Return the (X, Y) coordinate for the center point of the cell that contains the specified text.  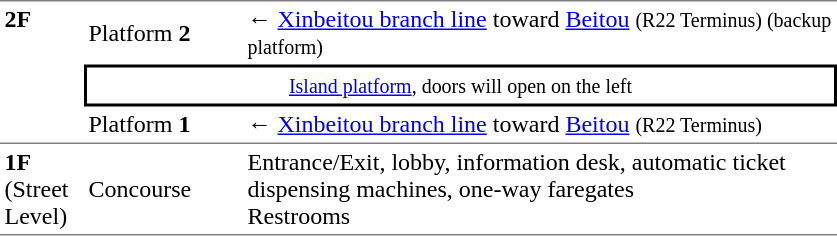
Entrance/Exit, lobby, information desk, automatic ticket dispensing machines, one-way faregatesRestrooms (540, 190)
2F (42, 72)
1F (Street Level) (42, 190)
← Xinbeitou branch line toward Beitou (R22 Terminus) (540, 125)
← Xinbeitou branch line toward Beitou (R22 Terminus) (backup platform) (540, 32)
Island platform, doors will open on the left (460, 85)
Concourse (164, 190)
Platform 1 (164, 125)
Platform 2 (164, 32)
